Scan for the cell matching the given text and deliver its [x, y] coordinate at center. 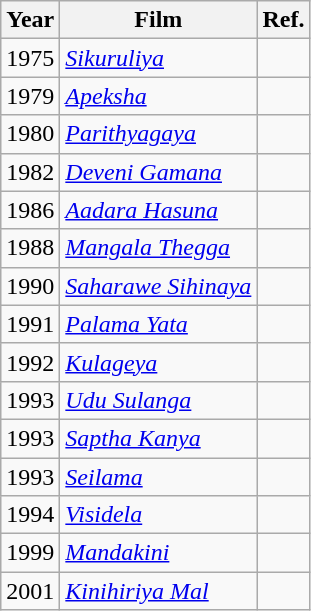
Udu Sulanga [158, 400]
Kulageya [158, 362]
Deveni Gamana [158, 172]
Mandakini [158, 553]
Palama Yata [158, 324]
1982 [30, 172]
Saptha Kanya [158, 438]
Film [158, 20]
Year [30, 20]
1975 [30, 58]
Mangala Thegga [158, 248]
1986 [30, 210]
1991 [30, 324]
Seilama [158, 477]
Apeksha [158, 96]
1992 [30, 362]
Parithyagaya [158, 134]
1979 [30, 96]
Visidela [158, 515]
Ref. [284, 20]
1999 [30, 553]
Aadara Hasuna [158, 210]
Saharawe Sihinaya [158, 286]
1994 [30, 515]
1980 [30, 134]
1990 [30, 286]
Sikuruliya [158, 58]
2001 [30, 591]
1988 [30, 248]
Kinihiriya Mal [158, 591]
